Pinpoint the cell where the given text exists, returning its (X, Y) midpoint coordinate. 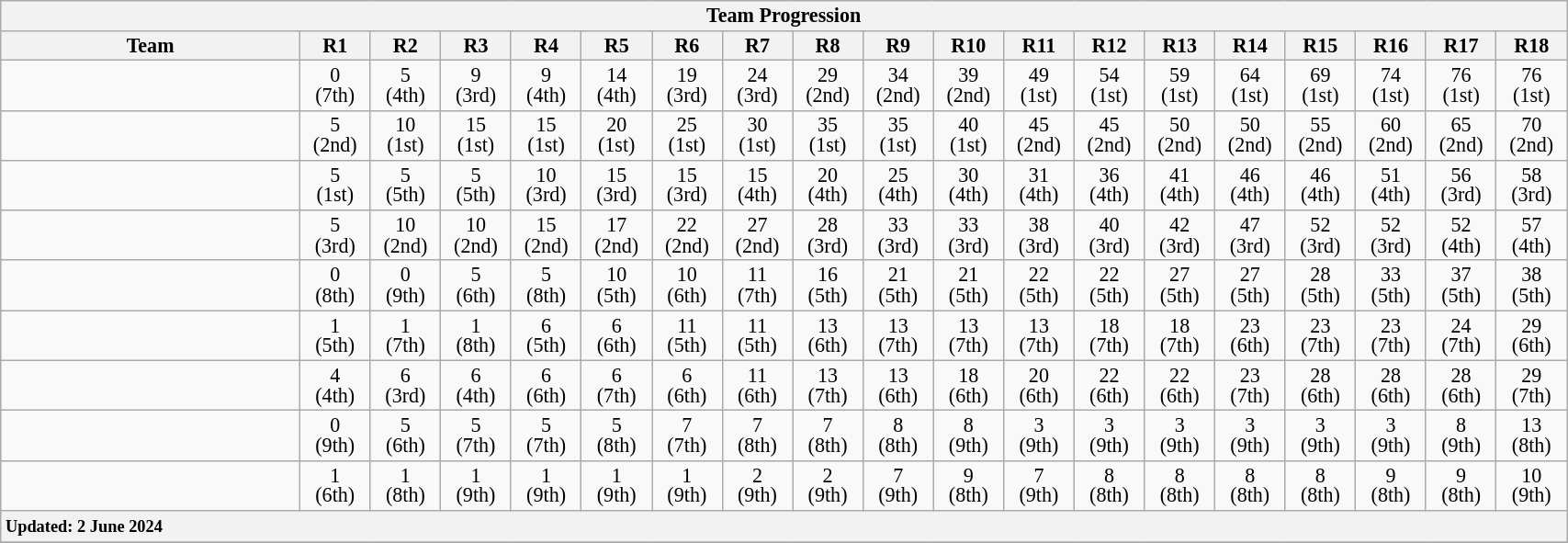
41(4th) (1179, 185)
65(2nd) (1461, 135)
33(5th) (1391, 285)
R1 (334, 45)
55(2nd) (1321, 135)
20(6th) (1040, 385)
27(2nd) (757, 235)
R12 (1110, 45)
10(9th) (1532, 485)
R16 (1391, 45)
16(5th) (829, 285)
15(2nd) (546, 235)
R3 (476, 45)
9(3rd) (476, 85)
74(1st) (1391, 85)
6(7th) (617, 385)
69(1st) (1321, 85)
29(6th) (1532, 335)
5(3rd) (334, 235)
25(4th) (898, 185)
40(1st) (968, 135)
24(3rd) (757, 85)
5(2nd) (334, 135)
R5 (617, 45)
5(4th) (406, 85)
6(5th) (546, 335)
Team Progression (784, 15)
34(2nd) (898, 85)
49(1st) (1040, 85)
10(3rd) (546, 185)
R14 (1249, 45)
R10 (968, 45)
38(3rd) (1040, 235)
30(1st) (757, 135)
60(2nd) (1391, 135)
R9 (898, 45)
4(4th) (334, 385)
25(1st) (687, 135)
18(6th) (968, 385)
R15 (1321, 45)
47(3rd) (1249, 235)
9(4th) (546, 85)
36(4th) (1110, 185)
17(2nd) (617, 235)
6(3rd) (406, 385)
70(2nd) (1532, 135)
56(3rd) (1461, 185)
38(5th) (1532, 285)
59(1st) (1179, 85)
28(5th) (1321, 285)
42(3rd) (1179, 235)
14(4th) (617, 85)
R2 (406, 45)
10(1st) (406, 135)
R13 (1179, 45)
11(7th) (757, 285)
13(8th) (1532, 436)
23(6th) (1249, 335)
28(3rd) (829, 235)
51(4th) (1391, 185)
1(5th) (334, 335)
37(5th) (1461, 285)
R4 (546, 45)
20(1st) (617, 135)
64(1st) (1249, 85)
R7 (757, 45)
54(1st) (1110, 85)
Team (151, 45)
30(4th) (968, 185)
R17 (1461, 45)
31(4th) (1040, 185)
10(6th) (687, 285)
1(7th) (406, 335)
R11 (1040, 45)
11(6th) (757, 385)
52(4th) (1461, 235)
R18 (1532, 45)
29(2nd) (829, 85)
0(7th) (334, 85)
22(2nd) (687, 235)
7(7th) (687, 436)
40(3rd) (1110, 235)
58(3rd) (1532, 185)
15(4th) (757, 185)
5(1st) (334, 185)
6(4th) (476, 385)
19(3rd) (687, 85)
1(6th) (334, 485)
10(5th) (617, 285)
57(4th) (1532, 235)
20(4th) (829, 185)
Updated: 2 June 2024 (784, 526)
R6 (687, 45)
29(7th) (1532, 385)
0(8th) (334, 285)
R8 (829, 45)
39(2nd) (968, 85)
24(7th) (1461, 335)
